Capture the cell that displays the provided text and extract its [X, Y] central coordinate. 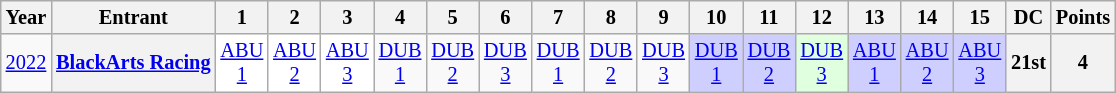
6 [506, 17]
2022 [26, 63]
15 [980, 17]
Entrant [133, 17]
10 [716, 17]
7 [558, 17]
14 [928, 17]
13 [874, 17]
9 [664, 17]
8 [610, 17]
5 [452, 17]
BlackArts Racing [133, 63]
Year [26, 17]
DC [1028, 17]
11 [770, 17]
Points [1083, 17]
3 [348, 17]
2 [294, 17]
12 [822, 17]
21st [1028, 63]
1 [242, 17]
